Extract the [x, y] coordinate from the center of the cell holding the provided text.  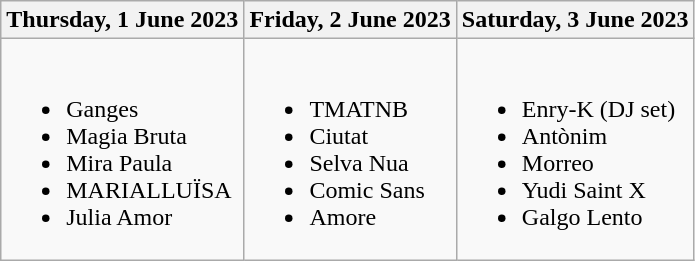
Friday, 2 June 2023 [350, 20]
TMATNBCiutatSelva NuaComic SansAmore [350, 150]
Thursday, 1 June 2023 [122, 20]
GangesMagia BrutaMira PaulaMARIALLUÏSAJulia Amor [122, 150]
Saturday, 3 June 2023 [575, 20]
Enry-K (DJ set)AntònimMorreoYudi Saint XGalgo Lento [575, 150]
